Detect which cell encompasses the target text, then output its (x, y) center coordinate. 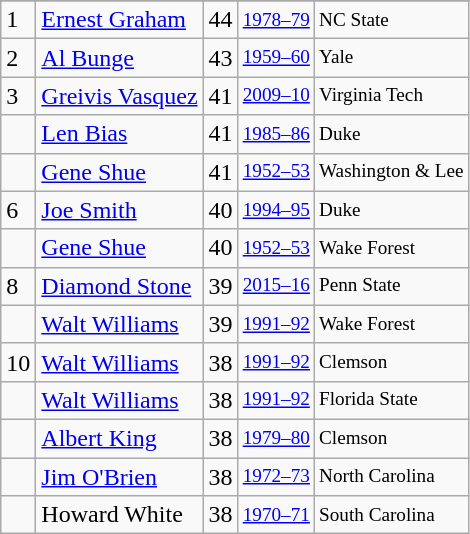
Len Bias (120, 134)
Yale (391, 58)
Virginia Tech (391, 96)
Joe Smith (120, 210)
1 (18, 20)
Washington & Lee (391, 172)
6 (18, 210)
Diamond Stone (120, 286)
Albert King (120, 438)
1959–60 (276, 58)
Penn State (391, 286)
Greivis Vasquez (120, 96)
44 (220, 20)
2 (18, 58)
Florida State (391, 400)
1994–95 (276, 210)
8 (18, 286)
North Carolina (391, 477)
Ernest Graham (120, 20)
43 (220, 58)
South Carolina (391, 515)
1979–80 (276, 438)
1978–79 (276, 20)
2015–16 (276, 286)
Jim O'Brien (120, 477)
Al Bunge (120, 58)
3 (18, 96)
Howard White (120, 515)
10 (18, 362)
2009–10 (276, 96)
1970–71 (276, 515)
1985–86 (276, 134)
NC State (391, 20)
1972–73 (276, 477)
